Pinpoint the cell where the given text exists, returning its [x, y] midpoint coordinate. 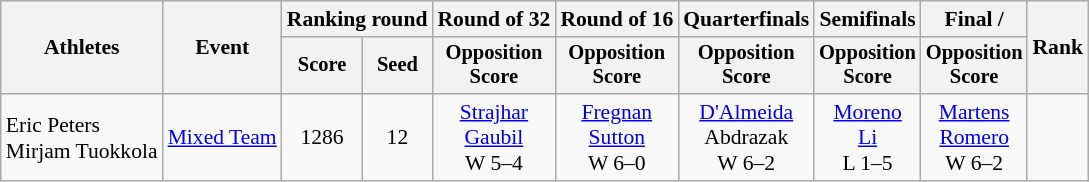
Mixed Team [222, 138]
Semifinals [868, 19]
Rank [1058, 48]
Quarterfinals [746, 19]
Final / [974, 19]
Ranking round [358, 19]
Moreno LiL 1–5 [868, 138]
Athletes [82, 48]
Round of 16 [616, 19]
Eric Peters Mirjam Tuokkola [82, 138]
Strajhar GaubilW 5–4 [494, 138]
1286 [322, 138]
Event [222, 48]
Score [322, 66]
Round of 32 [494, 19]
Martens RomeroW 6–2 [974, 138]
D'Almeida AbdrazakW 6–2 [746, 138]
Seed [397, 66]
Fregnan SuttonW 6–0 [616, 138]
12 [397, 138]
